From the cell containing the given text, extract its center point as [x, y] coordinate. 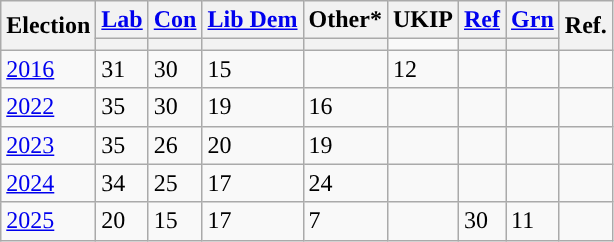
2024 [48, 183]
7 [345, 221]
26 [175, 145]
Lib Dem [252, 20]
12 [422, 69]
Ref. [586, 26]
2022 [48, 107]
UKIP [422, 20]
Con [175, 20]
16 [345, 107]
Lab [122, 20]
2016 [48, 69]
11 [533, 221]
24 [345, 183]
2023 [48, 145]
Ref [482, 20]
Other* [345, 20]
31 [122, 69]
Grn [533, 20]
34 [122, 183]
Election [48, 26]
2025 [48, 221]
25 [175, 183]
